Detect which cell encompasses the target text, then output its [X, Y] center coordinate. 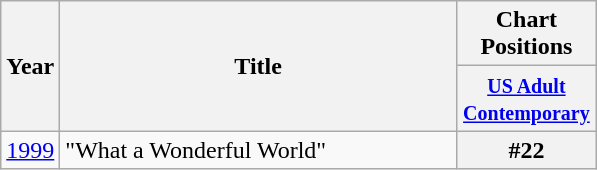
"What a Wonderful World" [258, 150]
1999 [30, 150]
#22 [526, 150]
Title [258, 66]
US Adult Contemporary [526, 98]
Year [30, 66]
Chart Positions [526, 34]
